Capture the cell that displays the provided text and extract its [x, y] central coordinate. 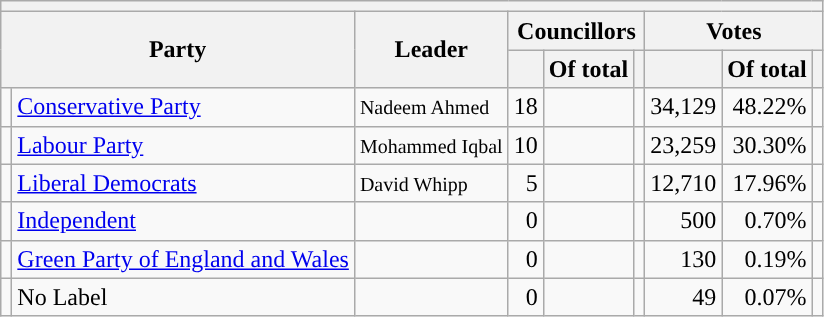
12,710 [684, 183]
500 [684, 221]
Conservative Party [184, 107]
48.22% [767, 107]
10 [526, 145]
David Whipp [431, 183]
Leader [431, 50]
Green Party of England and Wales [184, 259]
18 [526, 107]
Liberal Democrats [184, 183]
0.19% [767, 259]
Mohammed Iqbal [431, 145]
34,129 [684, 107]
Councillors [576, 31]
No Label [184, 297]
Party [178, 50]
23,259 [684, 145]
Votes [734, 31]
Independent [184, 221]
Labour Party [184, 145]
49 [684, 297]
0.07% [767, 297]
5 [526, 183]
130 [684, 259]
Nadeem Ahmed [431, 107]
17.96% [767, 183]
0.70% [767, 221]
30.30% [767, 145]
